Detect which cell encompasses the target text, then output its (X, Y) center coordinate. 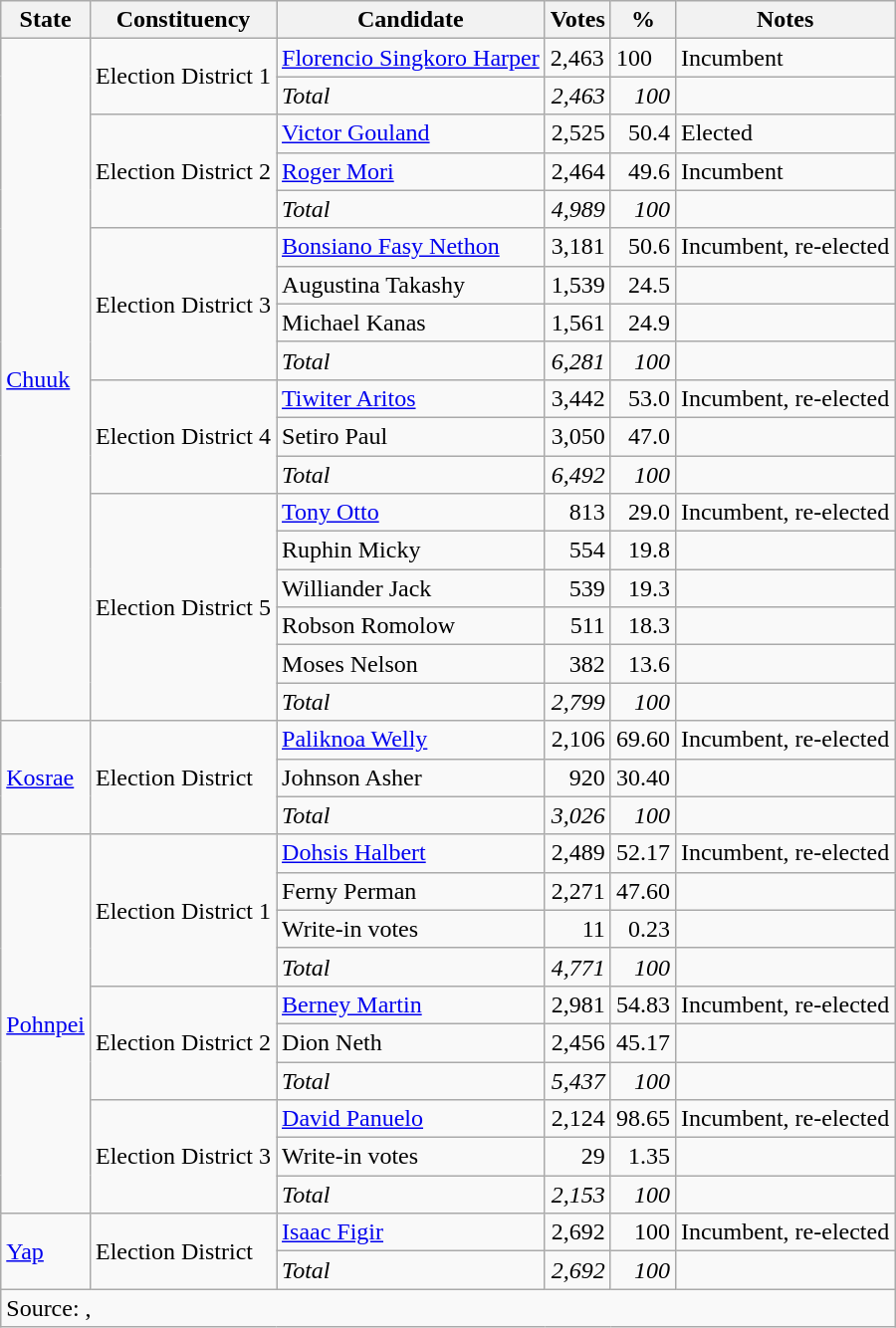
2,464 (577, 171)
69.60 (643, 740)
Constituency (183, 20)
2,271 (577, 891)
Ferny Perman (411, 891)
6,492 (577, 475)
920 (577, 777)
Source: , (448, 1308)
2,456 (577, 1042)
Paliknoa Welly (411, 740)
53.0 (643, 398)
Kosrae (46, 777)
30.40 (643, 777)
Pohnpei (46, 1023)
554 (577, 551)
Williander Jack (411, 588)
Robson Romolow (411, 626)
Moses Nelson (411, 664)
Tiwiter Aritos (411, 398)
Tony Otto (411, 513)
45.17 (643, 1042)
Election District 5 (183, 607)
Michael Kanas (411, 323)
2,981 (577, 1004)
4,989 (577, 209)
50.4 (643, 133)
4,771 (577, 967)
3,442 (577, 398)
Votes (577, 20)
24.5 (643, 285)
539 (577, 588)
54.83 (643, 1004)
11 (577, 929)
Victor Gouland (411, 133)
Yap (46, 1251)
2,153 (577, 1195)
3,181 (577, 247)
Berney Martin (411, 1004)
Bonsiano Fasy Nethon (411, 247)
0.23 (643, 929)
813 (577, 513)
Dion Neth (411, 1042)
19.8 (643, 551)
Notes (784, 20)
50.6 (643, 247)
49.6 (643, 171)
47.0 (643, 436)
Candidate (411, 20)
29.0 (643, 513)
Augustina Takashy (411, 285)
382 (577, 664)
5,437 (577, 1080)
Setiro Paul (411, 436)
13.6 (643, 664)
3,026 (577, 815)
2,799 (577, 702)
2,489 (577, 853)
Roger Mori (411, 171)
2,124 (577, 1119)
24.9 (643, 323)
29 (577, 1157)
98.65 (643, 1119)
511 (577, 626)
% (643, 20)
Election District 4 (183, 436)
1,561 (577, 323)
1,539 (577, 285)
Dohsis Halbert (411, 853)
Ruphin Micky (411, 551)
Chuuk (46, 380)
Isaac Figir (411, 1232)
1.35 (643, 1157)
52.17 (643, 853)
2,525 (577, 133)
18.3 (643, 626)
47.60 (643, 891)
19.3 (643, 588)
2,106 (577, 740)
3,050 (577, 436)
David Panuelo (411, 1119)
Florencio Singkoro Harper (411, 58)
State (46, 20)
6,281 (577, 360)
Johnson Asher (411, 777)
Elected (784, 133)
